Return [x, y] of the center of cell containing provided text 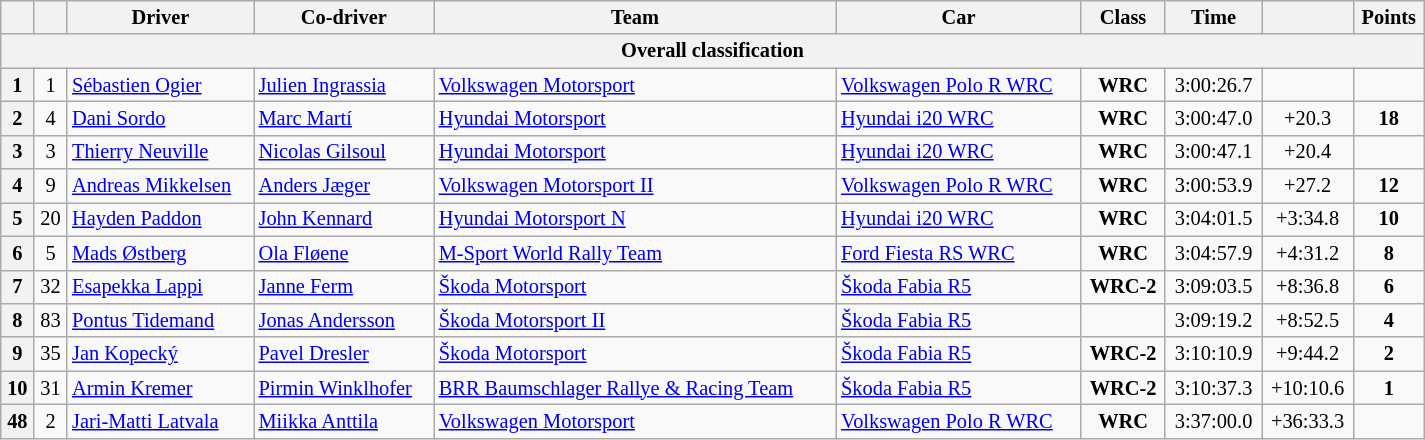
3:10:37.3 [1213, 388]
35 [50, 354]
3:37:00.0 [1213, 421]
Volkswagen Motorsport II [635, 186]
Class [1124, 17]
+8:52.5 [1308, 320]
+20.3 [1308, 118]
Jonas Andersson [344, 320]
+4:31.2 [1308, 253]
Armin Kremer [160, 388]
12 [1388, 186]
83 [50, 320]
Ola Fløene [344, 253]
Pavel Dresler [344, 354]
Car [958, 17]
Points [1388, 17]
32 [50, 287]
+10:10.6 [1308, 388]
Janne Ferm [344, 287]
Thierry Neuville [160, 152]
7 [18, 287]
Pontus Tidemand [160, 320]
20 [50, 219]
3:00:26.7 [1213, 85]
3:04:01.5 [1213, 219]
+20.4 [1308, 152]
Anders Jæger [344, 186]
Pirmin Winklhofer [344, 388]
Time [1213, 17]
Marc Martí [344, 118]
3:09:19.2 [1213, 320]
Driver [160, 17]
3:00:53.9 [1213, 186]
+9:44.2 [1308, 354]
John Kennard [344, 219]
Esapekka Lappi [160, 287]
Ford Fiesta RS WRC [958, 253]
+36:33.3 [1308, 421]
Mads Østberg [160, 253]
Hyundai Motorsport N [635, 219]
+8:36.8 [1308, 287]
+3:34.8 [1308, 219]
31 [50, 388]
Andreas Mikkelsen [160, 186]
Škoda Motorsport II [635, 320]
3:09:03.5 [1213, 287]
BRR Baumschlager Rallye & Racing Team [635, 388]
3:10:10.9 [1213, 354]
18 [1388, 118]
3:00:47.0 [1213, 118]
Overall classification [713, 51]
3:04:57.9 [1213, 253]
Hayden Paddon [160, 219]
Nicolas Gilsoul [344, 152]
Team [635, 17]
Dani Sordo [160, 118]
+27.2 [1308, 186]
Julien Ingrassia [344, 85]
Miikka Anttila [344, 421]
3:00:47.1 [1213, 152]
Co-driver [344, 17]
Sébastien Ogier [160, 85]
Jari-Matti Latvala [160, 421]
Jan Kopecký [160, 354]
48 [18, 421]
M-Sport World Rally Team [635, 253]
